Return the [x, y] coordinate for the center point of the cell that contains the specified text.  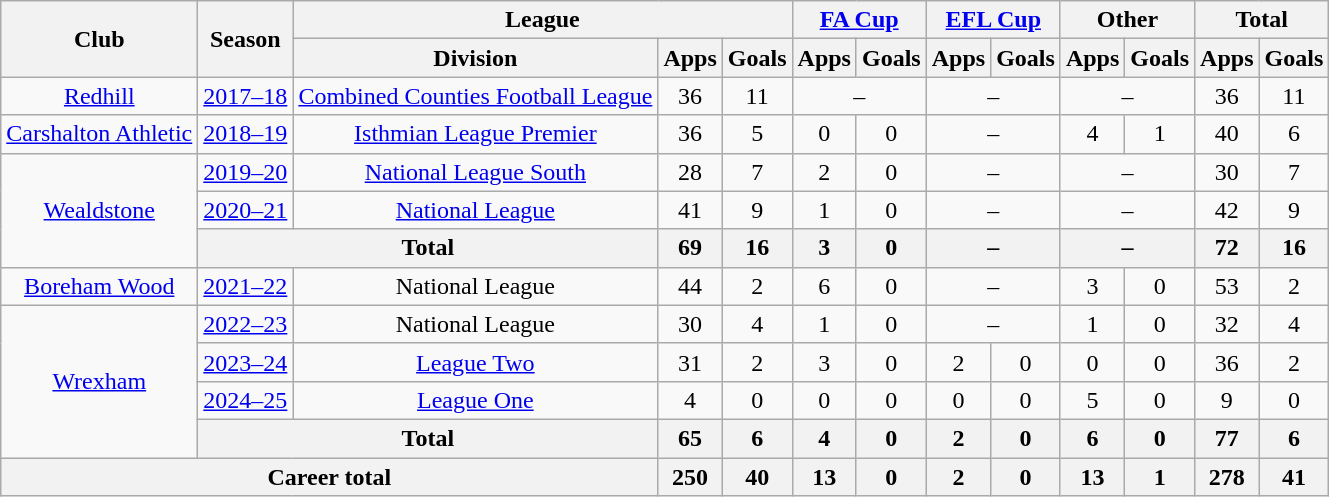
72 [1227, 248]
53 [1227, 286]
278 [1227, 477]
2021–22 [246, 286]
31 [690, 362]
Wrexham [100, 381]
Division [476, 58]
250 [690, 477]
Other [1127, 20]
32 [1227, 324]
FA Cup [859, 20]
Isthmian League Premier [476, 134]
2019–20 [246, 172]
League One [476, 400]
2022–23 [246, 324]
28 [690, 172]
2017–18 [246, 96]
69 [690, 248]
2023–24 [246, 362]
Combined Counties Football League [476, 96]
Career total [330, 477]
Redhill [100, 96]
2020–21 [246, 210]
77 [1227, 438]
EFL Cup [993, 20]
2024–25 [246, 400]
Carshalton Athletic [100, 134]
Boreham Wood [100, 286]
League Two [476, 362]
National League South [476, 172]
2018–19 [246, 134]
Wealdstone [100, 210]
Season [246, 39]
42 [1227, 210]
League [542, 20]
Club [100, 39]
65 [690, 438]
44 [690, 286]
